Search for the cell housing the specified text and yield its [X, Y] center coordinate. 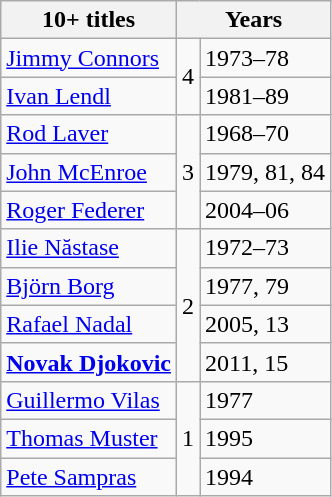
Rafael Nadal [89, 324]
3 [188, 172]
Ivan Lendl [89, 96]
Björn Borg [89, 286]
1995 [266, 438]
Ilie Năstase [89, 248]
Novak Djokovic [89, 362]
Years [253, 20]
1 [188, 438]
2011, 15 [266, 362]
Roger Federer [89, 210]
Jimmy Connors [89, 58]
John McEnroe [89, 172]
2004–06 [266, 210]
4 [188, 77]
1979, 81, 84 [266, 172]
Pete Sampras [89, 477]
1981–89 [266, 96]
Thomas Muster [89, 438]
1994 [266, 477]
10+ titles [89, 20]
1972–73 [266, 248]
1977 [266, 400]
1973–78 [266, 58]
Rod Laver [89, 134]
2005, 13 [266, 324]
Guillermo Vilas [89, 400]
1968–70 [266, 134]
1977, 79 [266, 286]
2 [188, 305]
